Identify which cell holds the provided text, then report its (x, y) central coordinate. 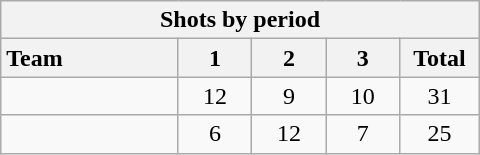
Shots by period (240, 20)
10 (363, 96)
Total (440, 58)
3 (363, 58)
31 (440, 96)
9 (289, 96)
6 (215, 134)
1 (215, 58)
2 (289, 58)
25 (440, 134)
7 (363, 134)
Team (90, 58)
